Return (X, Y) of the center of cell containing provided text 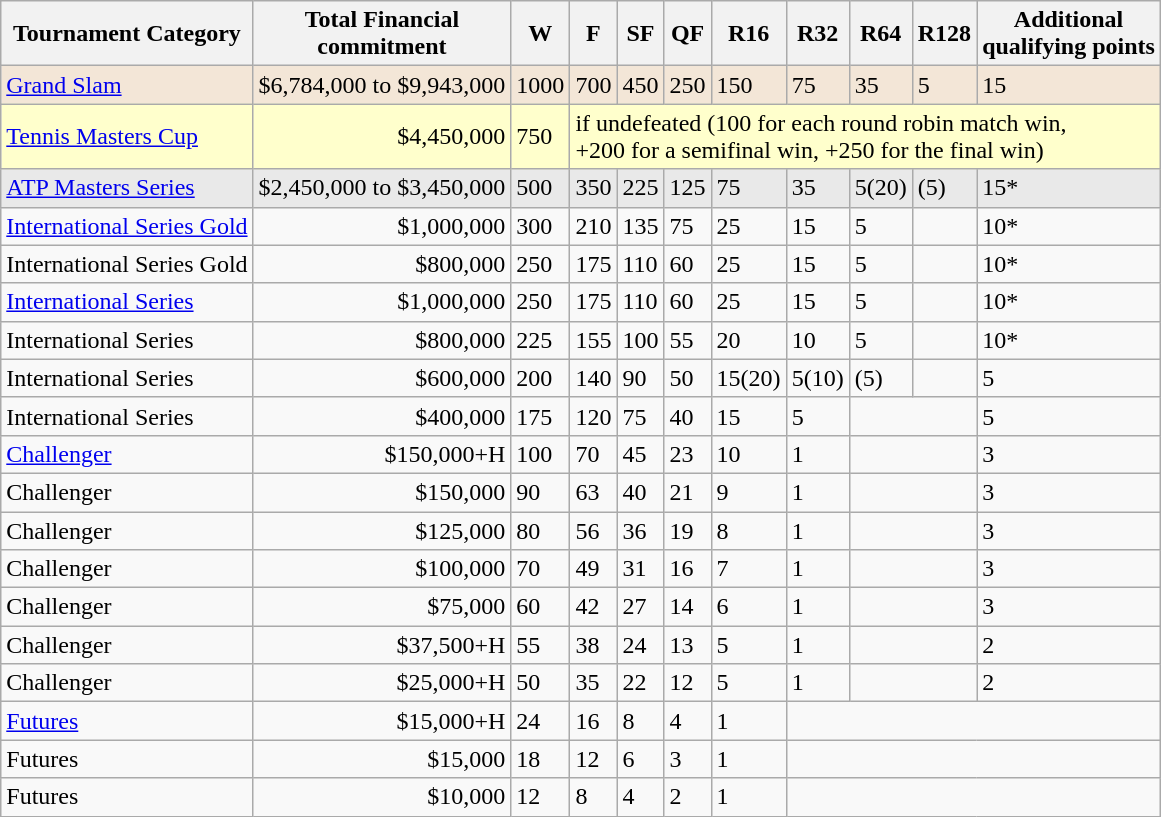
1000 (540, 85)
$75,000 (382, 607)
if undefeated (100 for each round robin match win, +200 for a semifinal win, +250 for the final win) (866, 136)
F (594, 34)
R128 (944, 34)
80 (540, 531)
QF (688, 34)
SF (640, 34)
120 (594, 416)
R32 (818, 34)
63 (594, 492)
38 (594, 645)
Total Financial commitment (382, 34)
13 (688, 645)
R64 (880, 34)
22 (640, 683)
7 (748, 569)
$2,450,000 to $3,450,000 (382, 188)
450 (640, 85)
$15,000+H (382, 721)
49 (594, 569)
$600,000 (382, 378)
20 (748, 340)
45 (640, 454)
125 (688, 188)
27 (640, 607)
$150,000+H (382, 454)
$6,784,000 to $9,943,000 (382, 85)
750 (540, 136)
19 (688, 531)
5(10) (818, 378)
18 (540, 759)
135 (640, 226)
21 (688, 492)
31 (640, 569)
$15,000 (382, 759)
350 (594, 188)
15* (1069, 188)
15(20) (748, 378)
155 (594, 340)
$10,000 (382, 797)
9 (748, 492)
36 (640, 531)
W (540, 34)
Tournament Category (127, 34)
140 (594, 378)
23 (688, 454)
150 (748, 85)
$37,500+H (382, 645)
Tennis Masters Cup (127, 136)
Grand Slam (127, 85)
Additional qualifying points (1069, 34)
5(20) (880, 188)
300 (540, 226)
$150,000 (382, 492)
$400,000 (382, 416)
R16 (748, 34)
56 (594, 531)
42 (594, 607)
$25,000+H (382, 683)
500 (540, 188)
200 (540, 378)
$125,000 (382, 531)
$100,000 (382, 569)
ATP Masters Series (127, 188)
$4,450,000 (382, 136)
210 (594, 226)
14 (688, 607)
700 (594, 85)
